Determine the (X, Y) coordinate at the center of the cell enclosing the given text.  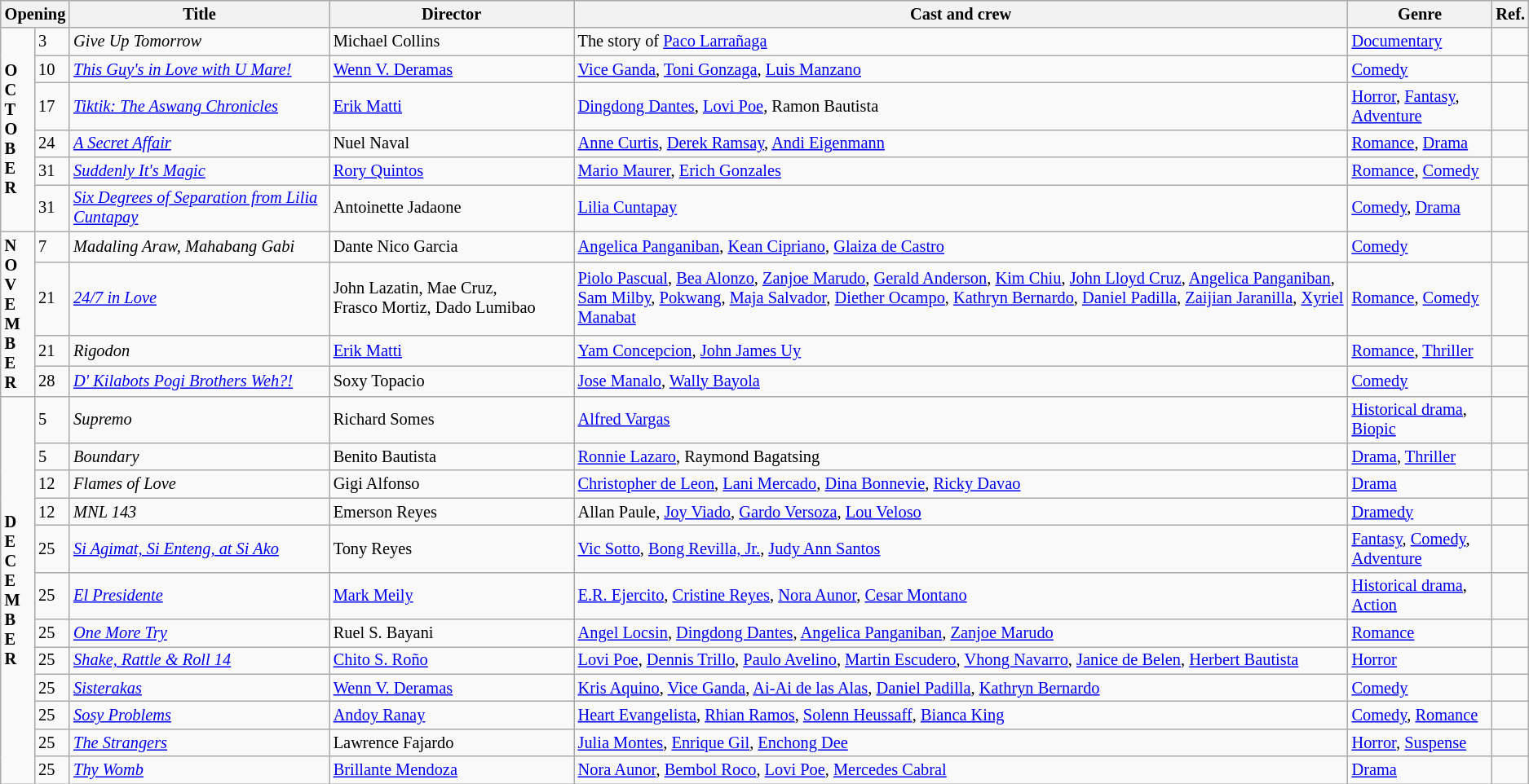
MNL 143 (199, 512)
Tiktik: The Aswang Chronicles (199, 106)
Angelica Panganiban, Kean Cipriano, Glaiza de Castro (961, 246)
Madaling Araw, Mahabang Gabi (199, 246)
One More Try (199, 633)
Lovi Poe, Dennis Trillo, Paulo Avelino, Martin Escudero, Vhong Navarro, Janice de Belen, Herbert Bautista (961, 660)
10 (52, 69)
Si Agimat, Si Enteng, at Si Ako (199, 548)
Dingdong Dantes, Lovi Poe, Ramon Bautista (961, 106)
Nuel Naval (452, 143)
Nora Aunor, Bembol Roco, Lovi Poe, Mercedes Cabral (961, 770)
Andoy Ranay (452, 715)
Horror, Fantasy, Adventure (1421, 106)
28 (52, 380)
Comedy, Drama (1421, 208)
Romance (1421, 633)
Give Up Tomorrow (199, 42)
Michael Collins (452, 42)
Benito Bautista (452, 456)
Flames of Love (199, 484)
Antoinette Jadaone (452, 208)
Director (452, 14)
Romance, Drama (1421, 143)
Allan Paule, Joy Viado, Gardo Versoza, Lou Veloso (961, 512)
7 (52, 246)
Ronnie Lazaro, Raymond Bagatsing (961, 456)
24/7 in Love (199, 298)
Ref. (1510, 14)
Heart Evangelista, Rhian Ramos, Solenn Heussaff, Bianca King (961, 715)
OCTOBER (18, 130)
Sosy Problems (199, 715)
Angel Locsin, Dingdong Dantes, Angelica Panganiban, Zanjoe Marudo (961, 633)
El Presidente (199, 596)
Thy Womb (199, 770)
Vice Ganda, Toni Gonzaga, Luis Manzano (961, 69)
This Guy's in Love with U Mare! (199, 69)
DECEMBER (18, 590)
3 (52, 42)
Genre (1421, 14)
Supremo (199, 420)
Richard Somes (452, 420)
Gigi Alfonso (452, 484)
17 (52, 106)
Anne Curtis, Derek Ramsay, Andi Eigenmann (961, 143)
Brillante Mendoza (452, 770)
Alfred Vargas (961, 420)
Soxy Topacio (452, 380)
Shake, Rattle & Roll 14 (199, 660)
Kris Aquino, Vice Ganda, Ai-Ai de las Alas, Daniel Padilla, Kathryn Bernardo (961, 688)
E.R. Ejercito, Cristine Reyes, Nora Aunor, Cesar Montano (961, 596)
Documentary (1421, 42)
Mark Meily (452, 596)
NOVEMBER (18, 314)
Rory Quintos (452, 171)
Comedy, Romance (1421, 715)
Six Degrees of Separation from Lilia Cuntapay (199, 208)
Suddenly It's Magic (199, 171)
Dramedy (1421, 512)
Cast and crew (961, 14)
The Strangers (199, 742)
24 (52, 143)
A Secret Affair (199, 143)
Lilia Cuntapay (961, 208)
Horror (1421, 660)
Christopher de Leon, Lani Mercado, Dina Bonnevie, Ricky Davao (961, 484)
Historical drama, Action (1421, 596)
Jose Manalo, Wally Bayola (961, 380)
Title (199, 14)
Yam Concepcion, John James Uy (961, 350)
Romance, Thriller (1421, 350)
Ruel S. Bayani (452, 633)
Drama, Thriller (1421, 456)
Historical drama, Biopic (1421, 420)
Julia Montes, Enrique Gil, Enchong Dee (961, 742)
Boundary (199, 456)
Vic Sotto, Bong Revilla, Jr., Judy Ann Santos (961, 548)
The story of Paco Larrañaga (961, 42)
John Lazatin, Mae Cruz, Frasco Mortiz, Dado Lumibao (452, 298)
Mario Maurer, Erich Gonzales (961, 171)
Chito S. Roño (452, 660)
Opening (35, 14)
Emerson Reyes (452, 512)
Lawrence Fajardo (452, 742)
Sisterakas (199, 688)
Rigodon (199, 350)
Tony Reyes (452, 548)
Dante Nico Garcia (452, 246)
D' Kilabots Pogi Brothers Weh?! (199, 380)
Fantasy, Comedy, Adventure (1421, 548)
Horror, Suspense (1421, 742)
